Search for the cell housing the specified text and yield its (x, y) center coordinate. 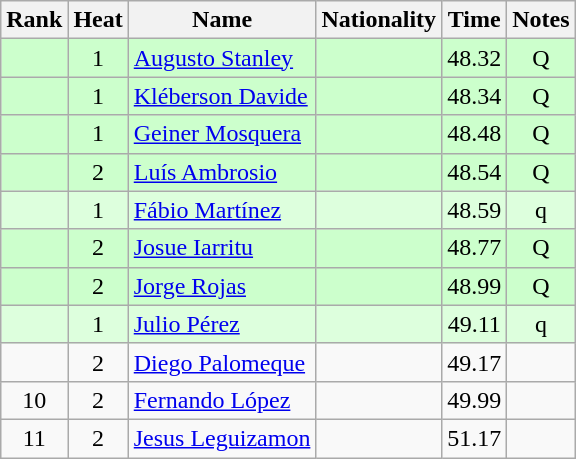
51.17 (474, 438)
11 (34, 438)
Diego Palomeque (222, 362)
48.99 (474, 286)
Notes (541, 20)
Jesus Leguizamon (222, 438)
49.17 (474, 362)
Kléberson Davide (222, 96)
Josue Iarritu (222, 248)
49.11 (474, 324)
Time (474, 20)
48.77 (474, 248)
Name (222, 20)
48.32 (474, 58)
48.48 (474, 134)
Heat (98, 20)
Julio Pérez (222, 324)
Fábio Martínez (222, 210)
Fernando López (222, 400)
48.34 (474, 96)
Jorge Rojas (222, 286)
48.59 (474, 210)
Geiner Mosquera (222, 134)
Rank (34, 20)
Luís Ambrosio (222, 172)
Nationality (379, 20)
10 (34, 400)
49.99 (474, 400)
Augusto Stanley (222, 58)
48.54 (474, 172)
